Identify which cell holds the provided text, then report its [x, y] central coordinate. 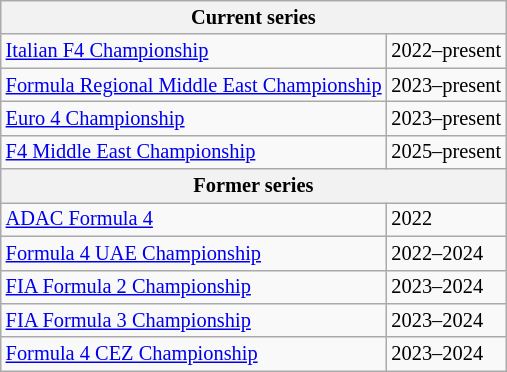
Former series [254, 186]
2022 [446, 219]
FIA Formula 2 Championship [194, 287]
2025–present [446, 152]
Current series [254, 17]
Italian F4 Championship [194, 51]
2022–present [446, 51]
F4 Middle East Championship [194, 152]
Formula Regional Middle East Championship [194, 85]
2022–2024 [446, 253]
Formula 4 UAE Championship [194, 253]
Euro 4 Championship [194, 118]
Formula 4 CEZ Championship [194, 354]
FIA Formula 3 Championship [194, 320]
ADAC Formula 4 [194, 219]
